Pinpoint the cell where the given text exists, returning its [X, Y] midpoint coordinate. 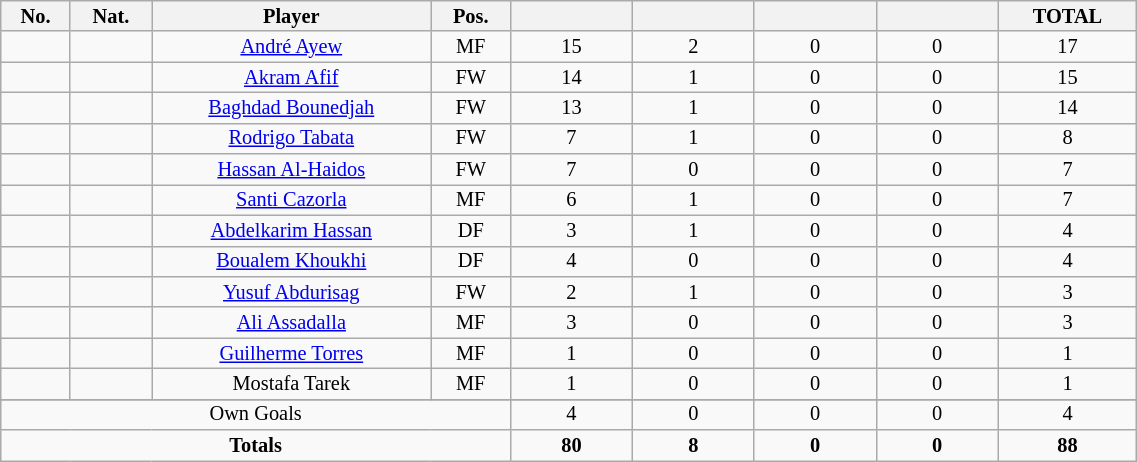
13 [571, 108]
17 [1068, 46]
6 [571, 200]
Ali Assadalla [292, 322]
Hassan Al-Haidos [292, 170]
Santi Cazorla [292, 200]
Yusuf Abdurisag [292, 292]
Totals [256, 446]
No. [36, 16]
Pos. [470, 16]
80 [571, 446]
Abdelkarim Hassan [292, 230]
Mostafa Tarek [292, 384]
Akram Afif [292, 78]
88 [1068, 446]
Player [292, 16]
André Ayew [292, 46]
Guilherme Torres [292, 354]
Boualem Khoukhi [292, 262]
TOTAL [1068, 16]
Rodrigo Tabata [292, 138]
Own Goals [256, 414]
Nat. [110, 16]
Baghdad Bounedjah [292, 108]
